Output the [X, Y] coordinate of the center of the cell containing the given text.  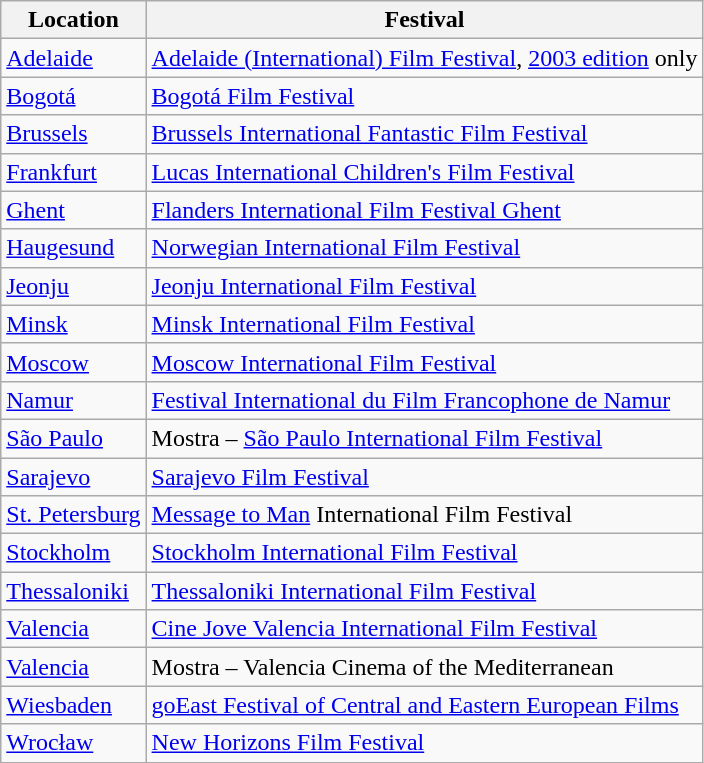
Adelaide (International) Film Festival, 2003 edition only [424, 58]
Thessaloniki International Film Festival [424, 591]
Brussels International Fantastic Film Festival [424, 134]
Haugesund [74, 248]
Stockholm [74, 553]
Wiesbaden [74, 705]
Lucas International Children's Film Festival [424, 172]
Wrocław [74, 743]
Frankfurt [74, 172]
Namur [74, 400]
Norwegian International Film Festival [424, 248]
Minsk International Film Festival [424, 324]
Message to Man International Film Festival [424, 515]
Sarajevo [74, 477]
Flanders International Film Festival Ghent [424, 210]
Thessaloniki [74, 591]
Jeonju International Film Festival [424, 286]
Mostra – São Paulo International Film Festival [424, 438]
Bogotá Film Festival [424, 96]
Festival [424, 20]
Mostra – Valencia Cinema of the Mediterranean [424, 667]
Festival International du Film Francophone de Namur [424, 400]
Minsk [74, 324]
New Horizons Film Festival [424, 743]
São Paulo [74, 438]
Bogotá [74, 96]
Jeonju [74, 286]
Moscow [74, 362]
Stockholm International Film Festival [424, 553]
Adelaide [74, 58]
Moscow International Film Festival [424, 362]
Location [74, 20]
St. Petersburg [74, 515]
Ghent [74, 210]
goEast Festival of Central and Eastern European Films [424, 705]
Brussels [74, 134]
Sarajevo Film Festival [424, 477]
Cine Jove Valencia International Film Festival [424, 629]
